Pinpoint the cell where the given text exists, returning its [X, Y] midpoint coordinate. 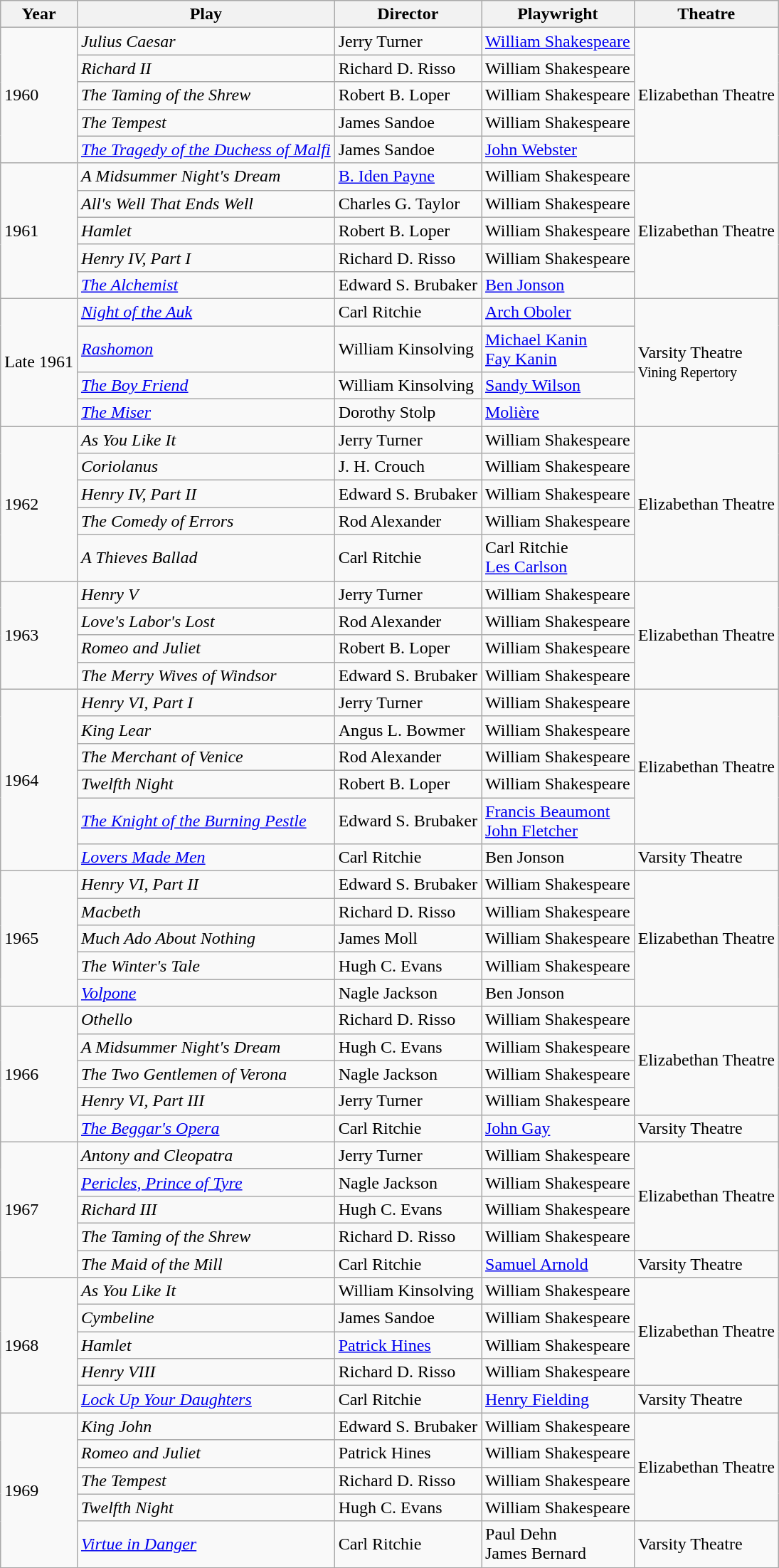
The Knight of the Burning Pestle [206, 820]
Theatre [706, 14]
Director [408, 14]
Play [206, 14]
The Two Gentlemen of Verona [206, 1074]
Richard II [206, 68]
Cymbeline [206, 1318]
All's Well That Ends Well [206, 204]
Julius Caesar [206, 41]
1967 [39, 1209]
Coriolanus [206, 467]
Lock Up Your Daughters [206, 1399]
1966 [39, 1074]
The Beggar's Opera [206, 1128]
John Webster [558, 149]
Henry Fielding [558, 1399]
Macbeth [206, 912]
Much Ado About Nothing [206, 939]
The Tragedy of the Duchess of Malfi [206, 149]
Late 1961 [39, 362]
Volpone [206, 993]
1963 [39, 635]
Henry IV, Part II [206, 494]
1965 [39, 939]
1961 [39, 231]
Henry VI, Part I [206, 703]
Paul DehnJames Bernard [558, 1545]
Dorothy Stolp [408, 413]
1960 [39, 95]
Francis BeaumontJohn Fletcher [558, 820]
Charles G. Taylor [408, 204]
Antony and Cleopatra [206, 1155]
Pericles, Prince of Tyre [206, 1182]
1968 [39, 1345]
Lovers Made Men [206, 858]
Night of the Auk [206, 312]
Playwright [558, 14]
Virtue in Danger [206, 1545]
Arch Oboler [558, 312]
Henry VI, Part III [206, 1101]
The Maid of the Mill [206, 1263]
A Thieves Ballad [206, 558]
Henry VI, Part II [206, 885]
1964 [39, 780]
Michael KaninFay Kanin [558, 349]
Molière [558, 413]
King John [206, 1426]
Angus L. Bowmer [408, 730]
J. H. Crouch [408, 467]
Samuel Arnold [558, 1263]
1969 [39, 1490]
The Merchant of Venice [206, 757]
Varsity TheatreVining Repertory [706, 362]
The Merry Wives of Windsor [206, 675]
Henry VIII [206, 1372]
Henry IV, Part I [206, 258]
The Alchemist [206, 285]
The Boy Friend [206, 386]
Love's Labor's Lost [206, 621]
James Moll [408, 939]
Sandy Wilson [558, 386]
Richard III [206, 1209]
Rashomon [206, 349]
The Miser [206, 413]
King Lear [206, 730]
Year [39, 14]
The Comedy of Errors [206, 521]
Henry V [206, 594]
B. Iden Payne [408, 177]
Carl RitchieLes Carlson [558, 558]
The Winter's Tale [206, 966]
Othello [206, 1020]
1962 [39, 504]
John Gay [558, 1128]
